Identify which cell holds the provided text, then report its (X, Y) central coordinate. 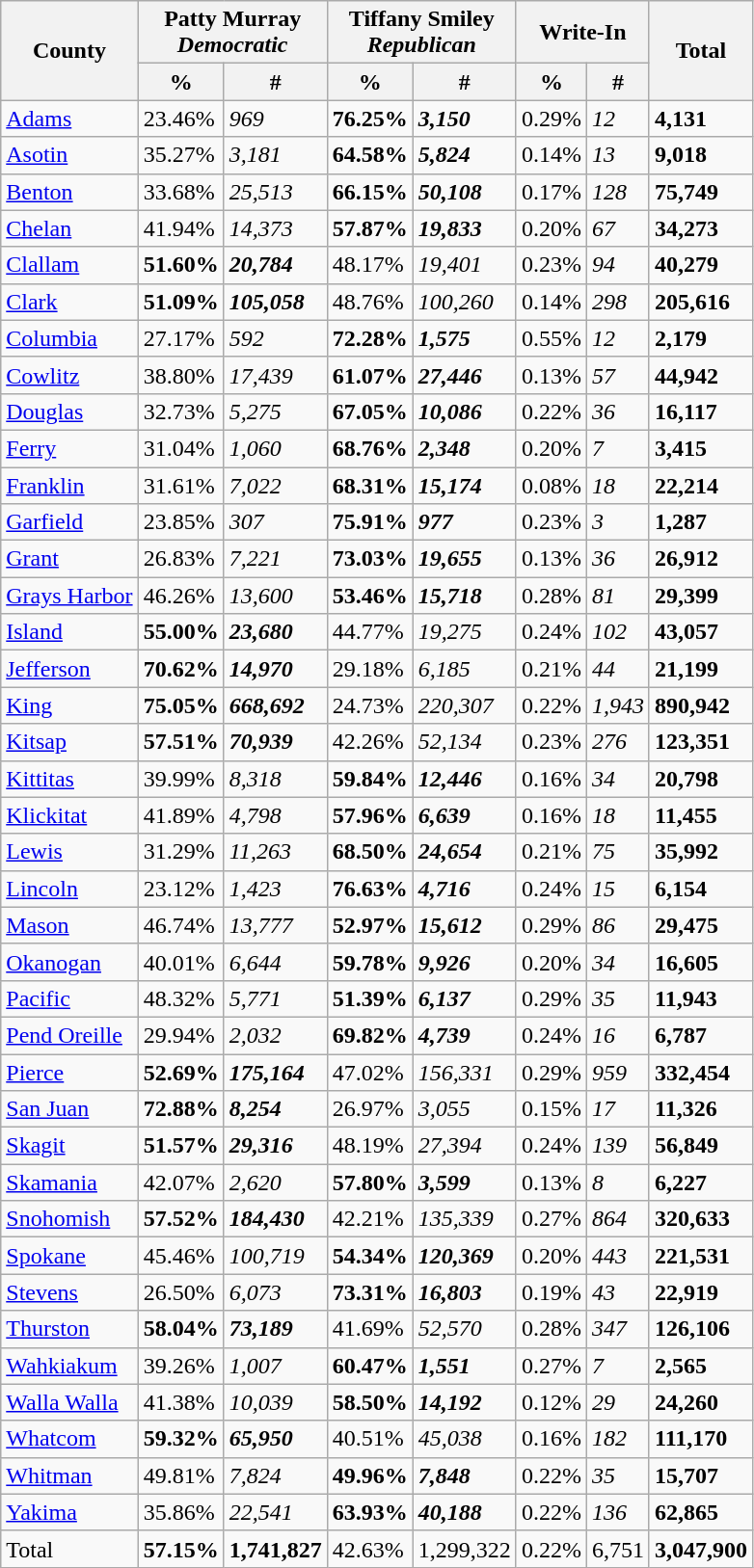
26.97% (370, 1109)
7,824 (276, 1475)
29 (617, 1402)
6,137 (465, 998)
Lewis (69, 852)
35.86% (181, 1512)
9,018 (700, 155)
42.07% (181, 1183)
22,214 (700, 485)
31.29% (181, 852)
11,263 (276, 852)
27,446 (465, 375)
57.52% (181, 1219)
6,751 (617, 1549)
3,181 (276, 155)
73.31% (370, 1292)
48.32% (181, 998)
347 (617, 1329)
52.69% (181, 1073)
6,644 (276, 962)
41.94% (181, 228)
3,055 (465, 1109)
Snohomish (69, 1219)
Grays Harbor (69, 596)
29.18% (370, 669)
977 (465, 522)
76.63% (370, 889)
75.91% (370, 522)
Garfield (69, 522)
Okanogan (69, 962)
40.51% (370, 1439)
46.74% (181, 925)
Thurston (69, 1329)
48.17% (370, 265)
16,605 (700, 962)
86 (617, 925)
102 (617, 632)
2,565 (700, 1366)
15,707 (700, 1475)
6,227 (700, 1183)
Yakima (69, 1512)
Chelan (69, 228)
1,551 (465, 1366)
31.04% (181, 448)
Patty MurrayDemocratic (232, 33)
38.80% (181, 375)
22,541 (276, 1512)
184,430 (276, 1219)
Whitman (69, 1475)
42.26% (370, 742)
8 (617, 1183)
34,273 (700, 228)
68.50% (370, 852)
14,970 (276, 669)
24,260 (700, 1402)
52,570 (465, 1329)
Kitsap (69, 742)
15 (617, 889)
57.96% (370, 815)
156,331 (465, 1073)
72.28% (370, 338)
59.84% (370, 779)
76.25% (370, 119)
73.03% (370, 559)
35,992 (700, 852)
64.58% (370, 155)
8,318 (276, 779)
0.08% (552, 485)
4,716 (465, 889)
40,188 (465, 1512)
4,131 (700, 119)
0.55% (552, 338)
100,260 (465, 302)
Asotin (69, 155)
15,174 (465, 485)
Columbia (69, 338)
3 (617, 522)
75 (617, 852)
70.62% (181, 669)
1,299,322 (465, 1549)
14,192 (465, 1402)
Tiffany SmileyRepublican (421, 33)
100,719 (276, 1256)
205,616 (700, 302)
Pacific (69, 998)
40.01% (181, 962)
42.21% (370, 1219)
13 (617, 155)
17 (617, 1109)
6,185 (465, 669)
1,007 (276, 1366)
57.87% (370, 228)
73,189 (276, 1329)
Walla Walla (69, 1402)
4,739 (465, 1035)
57.51% (181, 742)
Cowlitz (69, 375)
72.88% (181, 1109)
220,307 (465, 705)
65,950 (276, 1439)
51.09% (181, 302)
2,032 (276, 1035)
45,038 (465, 1439)
135,339 (465, 1219)
320,633 (700, 1219)
16 (617, 1035)
Klickitat (69, 815)
Stevens (69, 1292)
4,798 (276, 815)
21,199 (700, 669)
26.83% (181, 559)
3,150 (465, 119)
69.82% (370, 1035)
11,326 (700, 1109)
52,134 (465, 742)
45.46% (181, 1256)
5,275 (276, 412)
20,798 (700, 779)
136 (617, 1512)
Grant (69, 559)
864 (617, 1219)
26,912 (700, 559)
23.85% (181, 522)
0.12% (552, 1402)
Clark (69, 302)
1,060 (276, 448)
53.46% (370, 596)
Kittitas (69, 779)
25,513 (276, 192)
1,943 (617, 705)
Douglas (69, 412)
41.89% (181, 815)
6,639 (465, 815)
58.04% (181, 1329)
32.73% (181, 412)
23.46% (181, 119)
68.31% (370, 485)
43,057 (700, 632)
75,749 (700, 192)
70,939 (276, 742)
23.12% (181, 889)
7,221 (276, 559)
2,179 (700, 338)
10,086 (465, 412)
175,164 (276, 1073)
66.15% (370, 192)
61.07% (370, 375)
13,600 (276, 596)
6,154 (700, 889)
Ferry (69, 448)
26.50% (181, 1292)
31.61% (181, 485)
8,254 (276, 1109)
0.19% (552, 1292)
22,919 (700, 1292)
Mason (69, 925)
19,401 (465, 265)
Wahkiakum (69, 1366)
51.39% (370, 998)
Franklin (69, 485)
Jefferson (69, 669)
King (69, 705)
29,399 (700, 596)
1,575 (465, 338)
5,771 (276, 998)
67.05% (370, 412)
Pend Oreille (69, 1035)
43 (617, 1292)
40,279 (700, 265)
81 (617, 596)
24,654 (465, 852)
111,170 (700, 1439)
59.32% (181, 1439)
29,316 (276, 1146)
0.17% (552, 192)
11,943 (700, 998)
52.97% (370, 925)
16,117 (700, 412)
44.77% (370, 632)
6,073 (276, 1292)
Skamania (69, 1183)
1,423 (276, 889)
19,655 (465, 559)
67 (617, 228)
139 (617, 1146)
44,942 (700, 375)
San Juan (69, 1109)
1,741,827 (276, 1549)
75.05% (181, 705)
23,680 (276, 632)
12,446 (465, 779)
16,803 (465, 1292)
27,394 (465, 1146)
58.50% (370, 1402)
182 (617, 1439)
14,373 (276, 228)
94 (617, 265)
13,777 (276, 925)
17,439 (276, 375)
3,415 (700, 448)
Clallam (69, 265)
Adams (69, 119)
27.17% (181, 338)
105,058 (276, 302)
Benton (69, 192)
969 (276, 119)
Spokane (69, 1256)
1,287 (700, 522)
47.02% (370, 1073)
57.15% (181, 1549)
56,849 (700, 1146)
7,848 (465, 1475)
41.38% (181, 1402)
51.57% (181, 1146)
19,275 (465, 632)
2,620 (276, 1183)
68.76% (370, 448)
63.93% (370, 1512)
0.15% (552, 1109)
2,348 (465, 448)
890,942 (700, 705)
221,531 (700, 1256)
668,692 (276, 705)
128 (617, 192)
Island (69, 632)
Skagit (69, 1146)
48.19% (370, 1146)
332,454 (700, 1073)
29.94% (181, 1035)
6,787 (700, 1035)
3,599 (465, 1183)
15,718 (465, 596)
15,612 (465, 925)
59.78% (370, 962)
592 (276, 338)
49.96% (370, 1475)
57.80% (370, 1183)
48.76% (370, 302)
44 (617, 669)
Write-In (582, 33)
42.63% (370, 1549)
46.26% (181, 596)
959 (617, 1073)
62,865 (700, 1512)
5,824 (465, 155)
60.47% (370, 1366)
Lincoln (69, 889)
298 (617, 302)
123,351 (700, 742)
41.69% (370, 1329)
33.68% (181, 192)
24.73% (370, 705)
29,475 (700, 925)
443 (617, 1256)
11,455 (700, 815)
51.60% (181, 265)
3,047,900 (700, 1549)
50,108 (465, 192)
19,833 (465, 228)
49.81% (181, 1475)
7,022 (276, 485)
35.27% (181, 155)
Whatcom (69, 1439)
County (69, 50)
Pierce (69, 1073)
9,926 (465, 962)
120,369 (465, 1256)
10,039 (276, 1402)
126,106 (700, 1329)
20,784 (276, 265)
39.26% (181, 1366)
54.34% (370, 1256)
55.00% (181, 632)
307 (276, 522)
276 (617, 742)
57 (617, 375)
39.99% (181, 779)
